Determine the [x, y] coordinate at the center of the cell enclosing the given text.  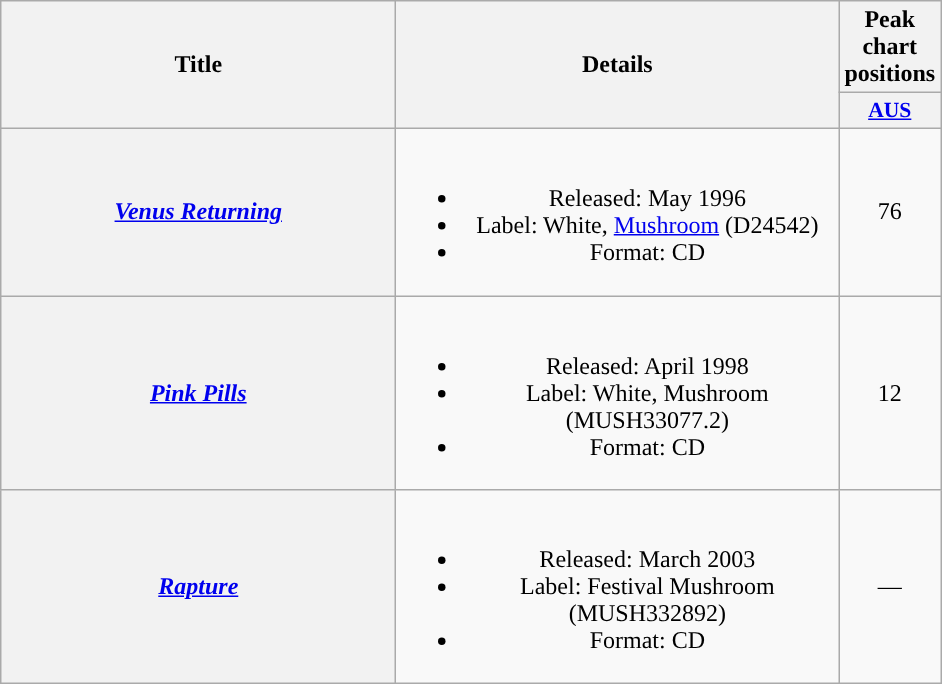
12 [890, 393]
76 [890, 212]
— [890, 587]
Rapture [198, 587]
Released: May 1996Label: White, Mushroom (D24542)Format: CD [618, 212]
Peak chart positions [890, 47]
Title [198, 65]
Pink Pills [198, 393]
Details [618, 65]
Released: April 1998Label: White, Mushroom (MUSH33077.2)Format: CD [618, 393]
Venus Returning [198, 212]
AUS [890, 111]
Released: March 2003Label: Festival Mushroom (MUSH332892)Format: CD [618, 587]
